Return the (x, y) coordinate for the center point of the cell that contains the specified text.  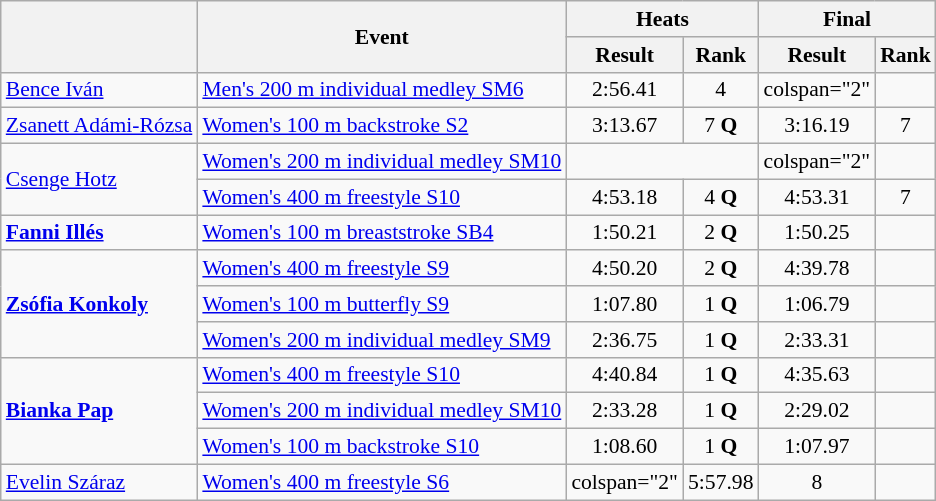
Evelin Száraz (100, 482)
Women's 200 m individual medley SM9 (382, 340)
Men's 200 m individual medley SM6 (382, 90)
Zsanett Adámi-Rózsa (100, 126)
Women's 400 m freestyle S9 (382, 269)
Bianka Pap (100, 410)
1:07.97 (818, 447)
Women's 400 m freestyle S6 (382, 482)
4:39.78 (818, 269)
4:53.18 (624, 197)
2:33.28 (624, 411)
Event (382, 36)
4:35.63 (818, 375)
4 Q (720, 197)
Zsófia Konkoly (100, 304)
5:57.98 (720, 482)
Csenge Hotz (100, 180)
8 (818, 482)
Women's 100 m backstroke S2 (382, 126)
Women's 100 m butterfly S9 (382, 304)
4:53.31 (818, 197)
4:50.20 (624, 269)
Final (848, 19)
Heats (662, 19)
Fanni Illés (100, 233)
1:50.25 (818, 233)
Bence Iván (100, 90)
1:50.21 (624, 233)
4 (720, 90)
Women's 100 m breaststroke SB4 (382, 233)
1:08.60 (624, 447)
2:36.75 (624, 340)
2:56.41 (624, 90)
4:40.84 (624, 375)
1:06.79 (818, 304)
2:33.31 (818, 340)
Women's 100 m backstroke S10 (382, 447)
3:16.19 (818, 126)
1:07.80 (624, 304)
7 Q (720, 126)
3:13.67 (624, 126)
2:29.02 (818, 411)
